Capture the cell that displays the provided text and extract its (x, y) central coordinate. 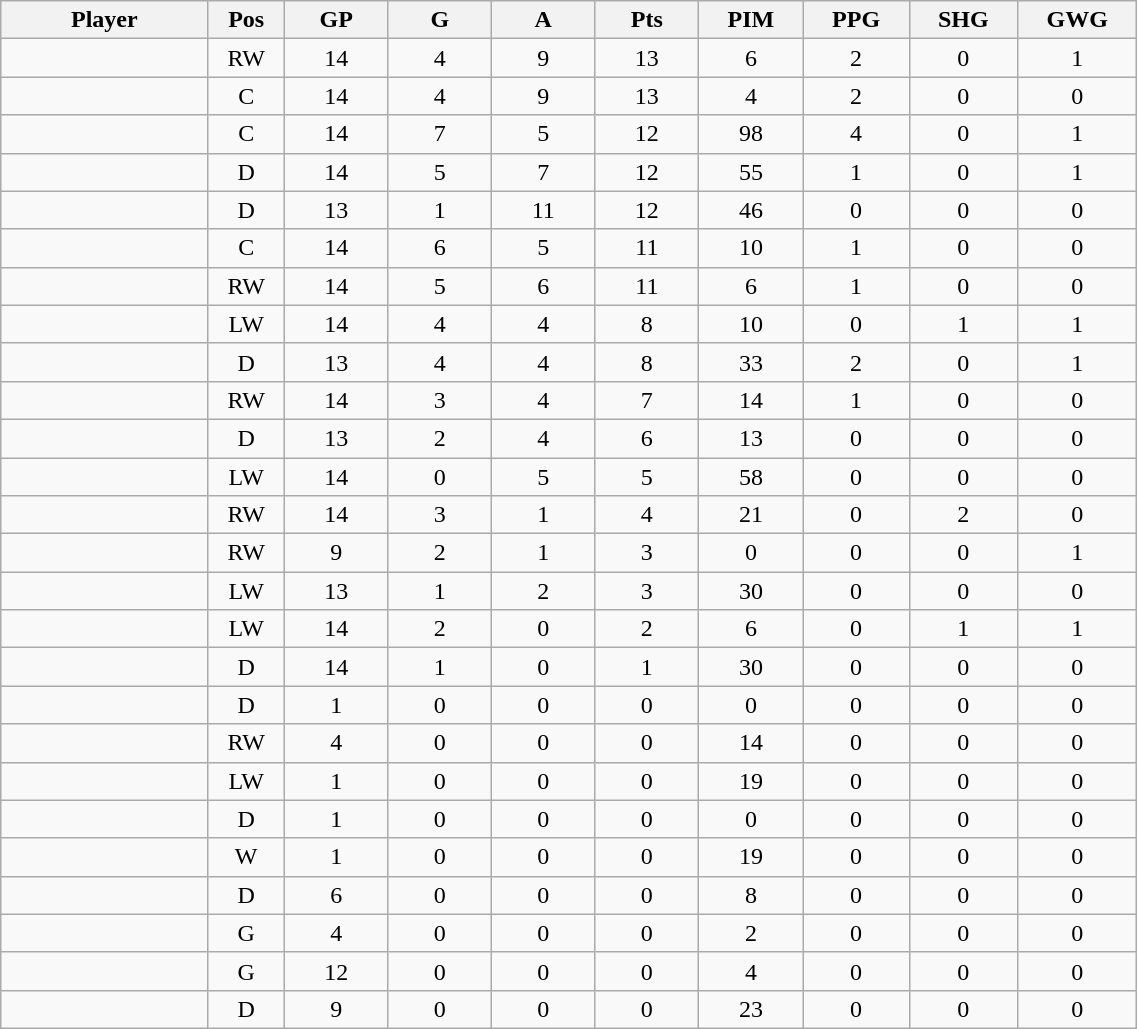
33 (752, 362)
Player (104, 20)
55 (752, 172)
PIM (752, 20)
W (246, 857)
23 (752, 1009)
Pos (246, 20)
Pts (647, 20)
SHG (964, 20)
GWG (1078, 20)
98 (752, 134)
21 (752, 515)
46 (752, 210)
GP (336, 20)
PPG (856, 20)
58 (752, 477)
A (544, 20)
